Detect which cell encompasses the target text, then output its (x, y) center coordinate. 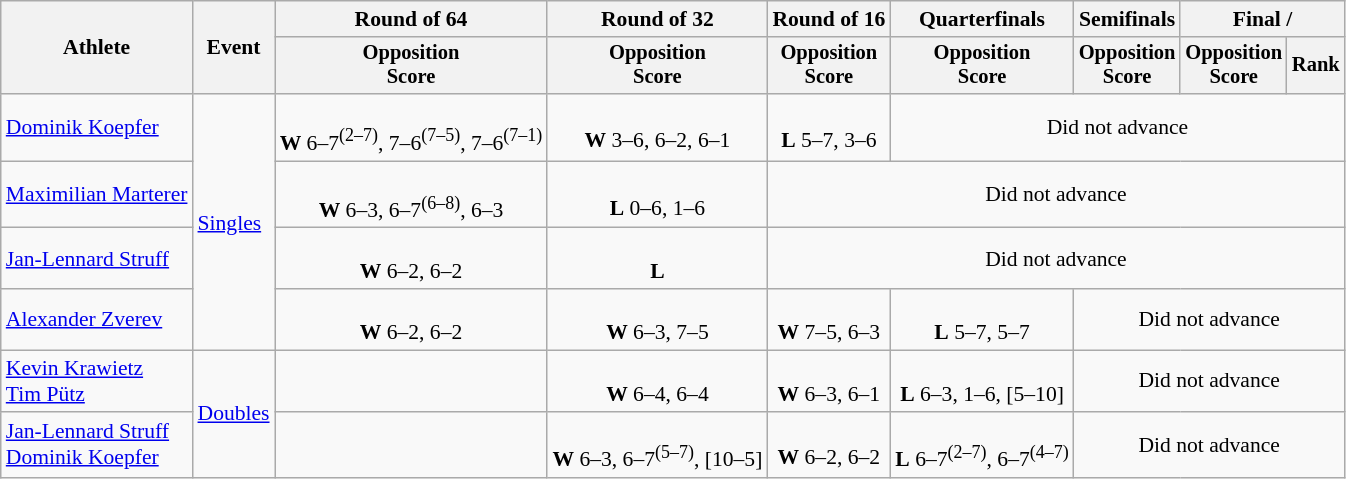
Semifinals (1128, 19)
Athlete (97, 48)
W 7–5, 6–3 (828, 320)
Alexander Zverev (97, 320)
Rank (1316, 66)
L 6–7(2–7), 6–7(4–7) (982, 444)
Jan-Lennard StruffDominik Koepfer (97, 444)
Quarterfinals (982, 19)
W 6–3, 6–7(5–7), [10–5] (657, 444)
W 6–7(2–7), 7–6(7–5), 7–6(7–1) (412, 128)
Kevin KrawietzTim Pütz (97, 380)
Round of 16 (828, 19)
L 6–3, 1–6, [5–10] (982, 380)
L 0–6, 1–6 (657, 194)
Maximilian Marterer (97, 194)
Doubles (233, 414)
Jan-Lennard Struff (97, 258)
L 5–7, 3–6 (828, 128)
W 6–3, 6–7(6–8), 6–3 (412, 194)
W 6–3, 6–1 (828, 380)
Event (233, 48)
Dominik Koepfer (97, 128)
W 3–6, 6–2, 6–1 (657, 128)
W 6–4, 6–4 (657, 380)
W 6–3, 7–5 (657, 320)
Round of 64 (412, 19)
Round of 32 (657, 19)
L (657, 258)
Final / (1262, 19)
Singles (233, 222)
L 5–7, 5–7 (982, 320)
